Pinpoint the cell where the given text exists, returning its [X, Y] midpoint coordinate. 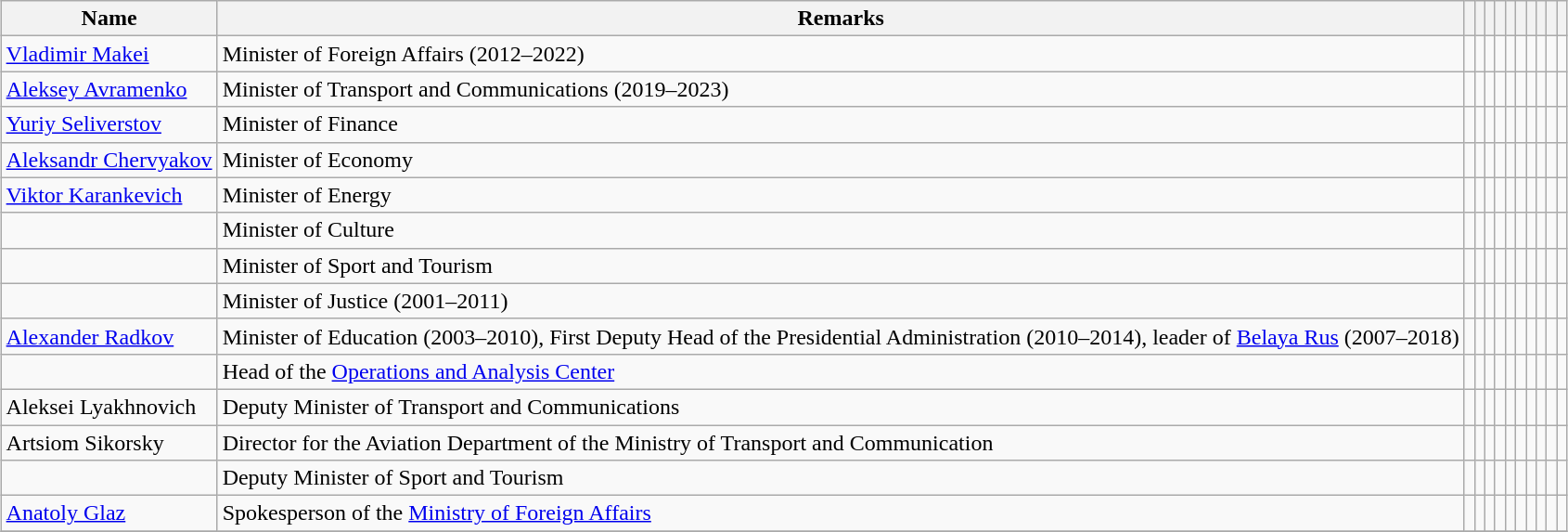
Spokesperson of the Ministry of Foreign Affairs [841, 513]
Deputy Minister of Sport and Tourism [841, 478]
Minister of Economy [841, 160]
Minister of Transport and Communications (2019–2023) [841, 89]
Aleksandr Chervyakov [109, 160]
Minister of Culture [841, 230]
Minister of Finance [841, 124]
Alexander Radkov [109, 336]
Aleksey Avramenko [109, 89]
Aleksei Lyakhnovich [109, 407]
Minister of Foreign Affairs (2012–2022) [841, 54]
Vladimir Makei [109, 54]
Director for the Aviation Department of the Ministry of Transport and Communication [841, 443]
Viktor Karankevich [109, 195]
Minister of Justice (2001–2011) [841, 301]
Artsiom Sikorsky [109, 443]
Anatoly Glaz [109, 513]
Yuriy Seliverstov [109, 124]
Head of the Operations and Analysis Center [841, 371]
Minister of Education (2003–2010), First Deputy Head of the Presidential Administration (2010–2014), leader of Belaya Rus (2007–2018) [841, 336]
Remarks [841, 19]
Minister of Sport and Tourism [841, 266]
Deputy Minister of Transport and Communications [841, 407]
Minister of Energy [841, 195]
Name [109, 19]
